Scan for the cell matching the given text and deliver its [x, y] coordinate at center. 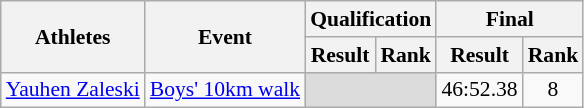
Boys' 10km walk [225, 90]
8 [554, 90]
46:52.38 [479, 90]
Event [225, 36]
Yauhen Zaleski [73, 90]
Final [510, 19]
Qualification [370, 19]
Athletes [73, 36]
